Locate the cell with the specified text and output its (X, Y) center coordinate. 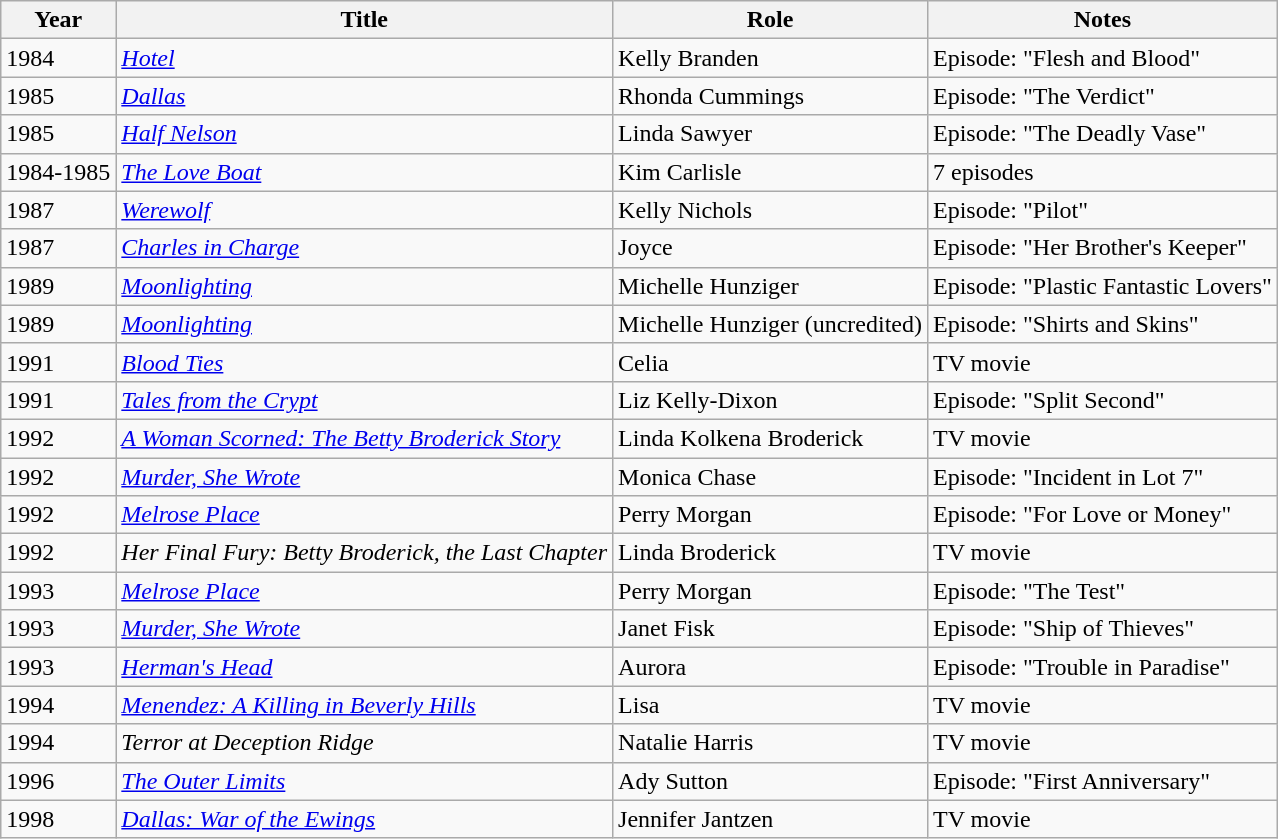
Kelly Nichols (770, 210)
Joyce (770, 248)
Episode: "For Love or Money" (1102, 515)
Monica Chase (770, 477)
The Love Boat (364, 172)
Episode: "Incident in Lot 7" (1102, 477)
Lisa (770, 705)
1984 (58, 58)
1996 (58, 781)
Episode: "Shirts and Skins" (1102, 324)
Episode: "Ship of Thieves" (1102, 629)
Episode: "The Deadly Vase" (1102, 134)
Celia (770, 362)
Episode: "Her Brother's Keeper" (1102, 248)
Terror at Deception Ridge (364, 743)
Natalie Harris (770, 743)
Episode: "Plastic Fantastic Lovers" (1102, 286)
Ady Sutton (770, 781)
Episode: "Flesh and Blood" (1102, 58)
Michelle Hunziger (uncredited) (770, 324)
A Woman Scorned: The Betty Broderick Story (364, 438)
1984-1985 (58, 172)
Episode: "The Verdict" (1102, 96)
Tales from the Crypt (364, 400)
Charles in Charge (364, 248)
Rhonda Cummings (770, 96)
Her Final Fury: Betty Broderick, the Last Chapter (364, 553)
Werewolf (364, 210)
Liz Kelly-Dixon (770, 400)
Episode: "Split Second" (1102, 400)
Dallas: War of the Ewings (364, 819)
Linda Kolkena Broderick (770, 438)
Kim Carlisle (770, 172)
1998 (58, 819)
Blood Ties (364, 362)
Janet Fisk (770, 629)
Herman's Head (364, 667)
Year (58, 20)
Aurora (770, 667)
Half Nelson (364, 134)
Jennifer Jantzen (770, 819)
Role (770, 20)
Menendez: A Killing in Beverly Hills (364, 705)
Title (364, 20)
Linda Broderick (770, 553)
Hotel (364, 58)
Dallas (364, 96)
Linda Sawyer (770, 134)
Michelle Hunziger (770, 286)
Kelly Branden (770, 58)
The Outer Limits (364, 781)
Episode: "Pilot" (1102, 210)
7 episodes (1102, 172)
Notes (1102, 20)
Episode: "Trouble in Paradise" (1102, 667)
Episode: "First Anniversary" (1102, 781)
Episode: "The Test" (1102, 591)
